Scan for the cell matching the given text and deliver its [X, Y] coordinate at center. 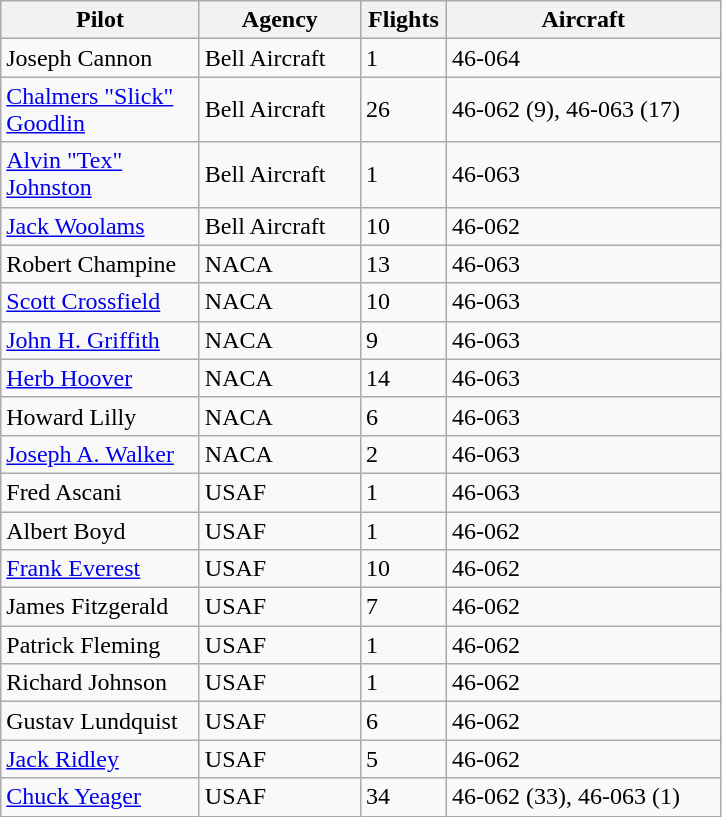
Joseph Cannon [100, 58]
Alvin "Tex" Johnston [100, 174]
14 [403, 378]
Frank Everest [100, 569]
Flights [403, 20]
13 [403, 264]
Aircraft [583, 20]
Howard Lilly [100, 416]
2 [403, 454]
26 [403, 110]
James Fitzgerald [100, 607]
Fred Ascani [100, 492]
Agency [280, 20]
5 [403, 759]
Richard Johnson [100, 683]
7 [403, 607]
Scott Crossfield [100, 302]
34 [403, 797]
Chuck Yeager [100, 797]
Gustav Lundquist [100, 721]
Joseph A. Walker [100, 454]
John H. Griffith [100, 340]
Patrick Fleming [100, 645]
Robert Champine [100, 264]
46-062 (33), 46-063 (1) [583, 797]
Albert Boyd [100, 531]
Jack Ridley [100, 759]
Jack Woolams [100, 226]
Herb Hoover [100, 378]
Pilot [100, 20]
46-062 (9), 46-063 (17) [583, 110]
Chalmers "Slick" Goodlin [100, 110]
9 [403, 340]
46-064 [583, 58]
